Pinpoint the cell where the given text exists, returning its (x, y) midpoint coordinate. 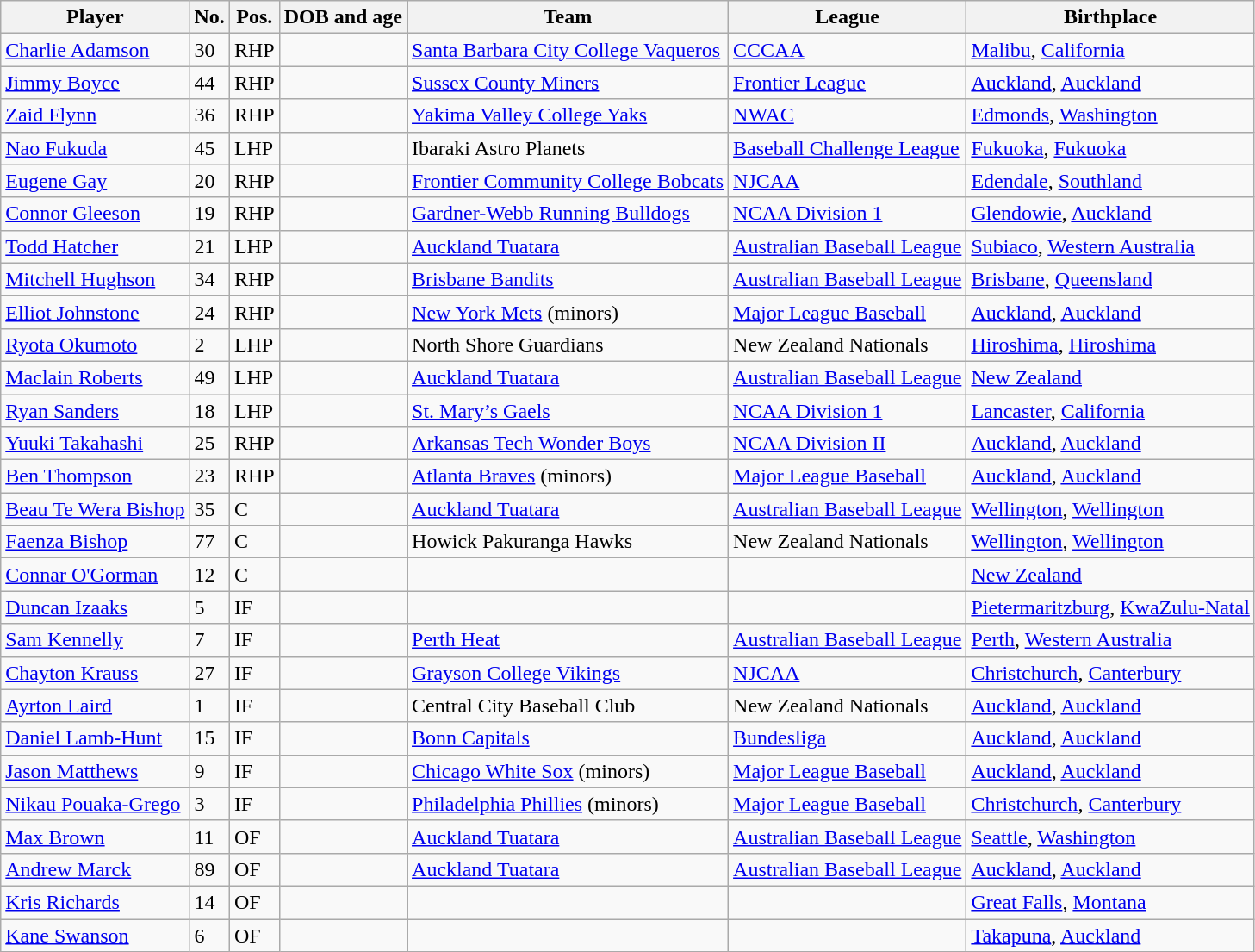
Connar O'Gorman (95, 575)
Mitchell Hughson (95, 279)
Faenza Bishop (95, 542)
Player (95, 17)
Great Falls, Montana (1111, 902)
Birthplace (1111, 17)
Philadelphia Phillies (minors) (568, 804)
Ayrton Laird (95, 706)
Sam Kennelly (95, 640)
44 (209, 83)
Howick Pakuranga Hawks (568, 542)
Santa Barbara City College Vaqueros (568, 50)
DOB and age (343, 17)
Bonn Capitals (568, 738)
Frontier League (848, 83)
77 (209, 542)
Frontier Community College Bobcats (568, 181)
9 (209, 771)
Yakima Valley College Yaks (568, 115)
Baseball Challenge League (848, 148)
Max Brown (95, 837)
14 (209, 902)
Perth Heat (568, 640)
Beau Te Wera Bishop (95, 509)
Central City Baseball Club (568, 706)
Kane Swanson (95, 935)
45 (209, 148)
12 (209, 575)
Zaid Flynn (95, 115)
Chayton Krauss (95, 673)
Maclain Roberts (95, 377)
27 (209, 673)
Pos. (254, 17)
North Shore Guardians (568, 345)
Grayson College Vikings (568, 673)
NCAA Division II (848, 444)
3 (209, 804)
Yuuki Takahashi (95, 444)
2 (209, 345)
24 (209, 312)
30 (209, 50)
New York Mets (minors) (568, 312)
Ryan Sanders (95, 411)
Kris Richards (95, 902)
Seattle, Washington (1111, 837)
Malibu, California (1111, 50)
11 (209, 837)
CCCAA (848, 50)
St. Mary’s Gaels (568, 411)
23 (209, 476)
Nao Fukuda (95, 148)
Elliot Johnstone (95, 312)
Brisbane, Queensland (1111, 279)
21 (209, 246)
Gardner-Webb Running Bulldogs (568, 214)
36 (209, 115)
25 (209, 444)
Glendowie, Auckland (1111, 214)
5 (209, 607)
Hiroshima, Hiroshima (1111, 345)
Daniel Lamb-Hunt (95, 738)
Ibaraki Astro Planets (568, 148)
Fukuoka, Fukuoka (1111, 148)
Jason Matthews (95, 771)
20 (209, 181)
Team (568, 17)
Todd Hatcher (95, 246)
Pietermaritzburg, KwaZulu-Natal (1111, 607)
49 (209, 377)
Nikau Pouaka-Grego (95, 804)
Brisbane Bandits (568, 279)
89 (209, 869)
18 (209, 411)
Duncan Izaaks (95, 607)
Chicago White Sox (minors) (568, 771)
7 (209, 640)
Perth, Western Australia (1111, 640)
Edmonds, Washington (1111, 115)
15 (209, 738)
6 (209, 935)
Takapuna, Auckland (1111, 935)
Subiaco, Western Australia (1111, 246)
Edendale, Southland (1111, 181)
NWAC (848, 115)
Charlie Adamson (95, 50)
1 (209, 706)
Arkansas Tech Wonder Boys (568, 444)
Atlanta Braves (minors) (568, 476)
League (848, 17)
Eugene Gay (95, 181)
Ryota Okumoto (95, 345)
Bundesliga (848, 738)
Andrew Marck (95, 869)
Lancaster, California (1111, 411)
35 (209, 509)
Jimmy Boyce (95, 83)
No. (209, 17)
Ben Thompson (95, 476)
19 (209, 214)
Sussex County Miners (568, 83)
34 (209, 279)
Connor Gleeson (95, 214)
